Determine the [X, Y] coordinate at the center of the cell enclosing the given text.  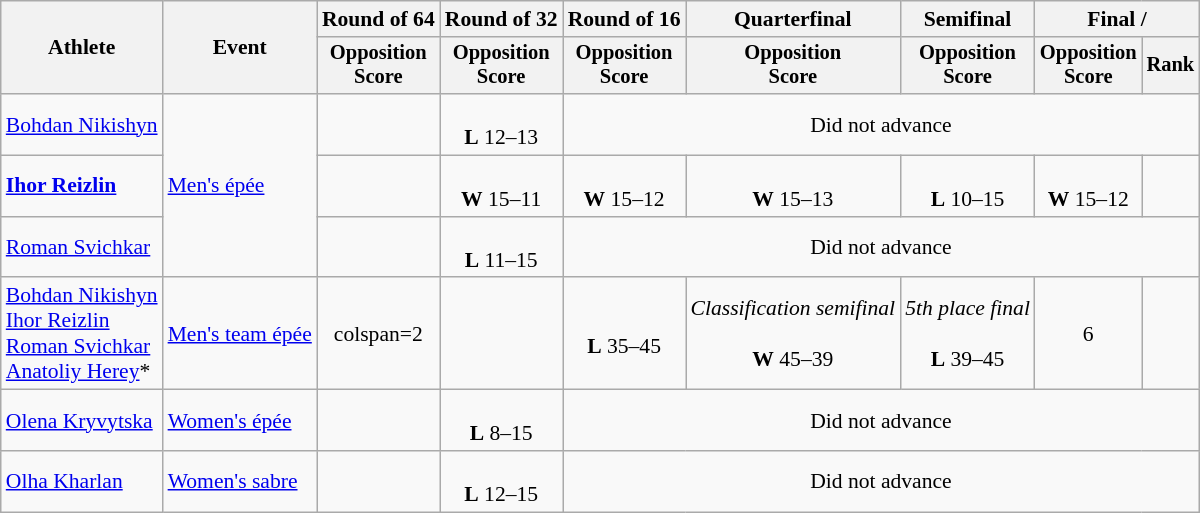
L 12–15 [502, 482]
Final / [1117, 19]
5th place finalL 39–45 [968, 334]
Semifinal [968, 19]
colspan=2 [378, 334]
Men's épée [240, 186]
Quarterfinal [794, 19]
Round of 64 [378, 19]
Classification semifinalW 45–39 [794, 334]
Bohdan Nikishyn [82, 124]
W 15–13 [794, 186]
Bohdan NikishynIhor ReizlinRoman SvichkarAnatoliy Herey* [82, 334]
Rank [1171, 66]
L 8–15 [502, 420]
Ihor Reizlin [82, 186]
Olha Kharlan [82, 482]
Event [240, 48]
L 10–15 [968, 186]
L 35–45 [624, 334]
W 15–11 [502, 186]
Round of 32 [502, 19]
Round of 16 [624, 19]
L 11–15 [502, 248]
6 [1088, 334]
L 12–13 [502, 124]
Women's sabre [240, 482]
Roman Svichkar [82, 248]
Olena Kryvytska [82, 420]
Athlete [82, 48]
Women's épée [240, 420]
Men's team épée [240, 334]
